Determine the [X, Y] coordinate at the center of the cell enclosing the given text.  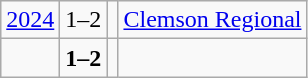
2024 [30, 20]
Clemson Regional [212, 20]
